Return (x, y) of the center of cell containing provided text 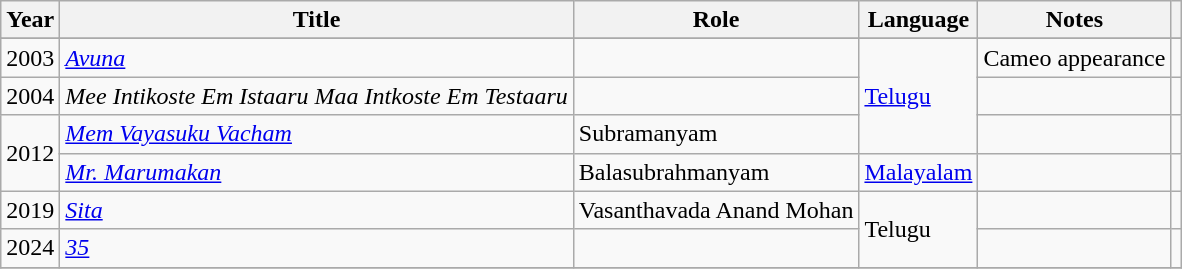
Notes (1074, 20)
Sita (316, 210)
Language (918, 20)
Malayalam (918, 172)
2024 (30, 248)
Mee Intikoste Em Istaaru Maa Intkoste Em Testaaru (316, 96)
35 (316, 248)
Vasanthavada Anand Mohan (716, 210)
2003 (30, 58)
2004 (30, 96)
Role (716, 20)
Year (30, 20)
Subramanyam (716, 134)
Title (316, 20)
2012 (30, 153)
Balasubrahmanyam (716, 172)
Avuna (316, 58)
Mem Vayasuku Vacham (316, 134)
Mr. Marumakan (316, 172)
2019 (30, 210)
Cameo appearance (1074, 58)
